Scan for the cell matching the given text and deliver its [x, y] coordinate at center. 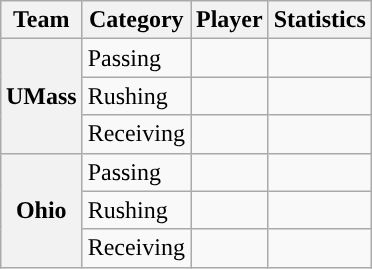
Ohio [41, 210]
UMass [41, 96]
Statistics [320, 20]
Player [229, 20]
Team [41, 20]
Category [136, 20]
